Provide the (X, Y) coordinate of the cell's center where the given text is located.  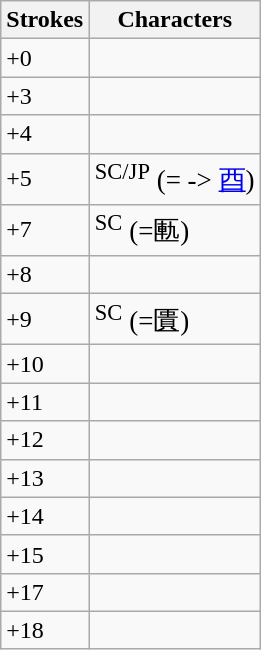
SC (=匱) (175, 320)
+15 (45, 554)
+10 (45, 364)
+11 (45, 402)
+7 (45, 230)
+12 (45, 440)
+8 (45, 275)
+13 (45, 478)
+17 (45, 592)
+9 (45, 320)
+5 (45, 178)
+0 (45, 58)
+18 (45, 630)
+3 (45, 96)
SC (=匭) (175, 230)
+14 (45, 516)
Strokes (45, 20)
Characters (175, 20)
+4 (45, 134)
SC/JP (= -> 酉) (175, 178)
